Search for the cell housing the specified text and yield its [x, y] center coordinate. 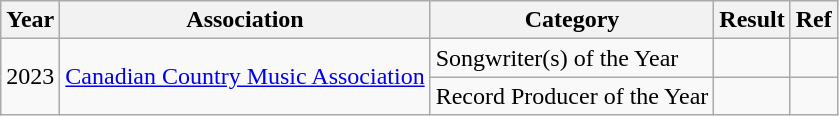
Songwriter(s) of the Year [572, 58]
Year [30, 20]
2023 [30, 77]
Association [245, 20]
Ref [814, 20]
Result [752, 20]
Canadian Country Music Association [245, 77]
Record Producer of the Year [572, 96]
Category [572, 20]
